Identify which cell holds the provided text, then report its [X, Y] central coordinate. 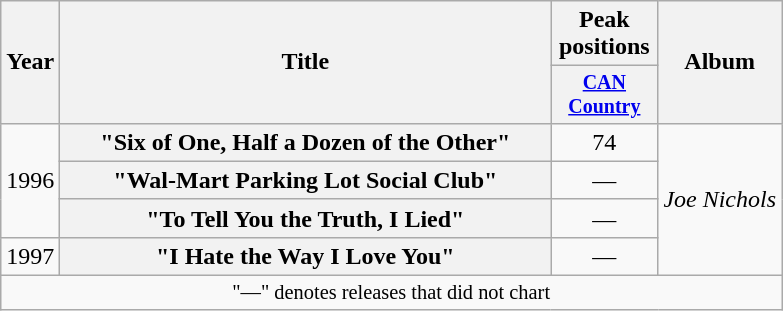
1997 [30, 256]
Album [720, 62]
"To Tell You the Truth, I Lied" [306, 218]
Peak positions [604, 34]
"Wal-Mart Parking Lot Social Club" [306, 180]
Year [30, 62]
"—" denotes releases that did not chart [392, 293]
1996 [30, 180]
CAN Country [604, 94]
"Six of One, Half a Dozen of the Other" [306, 142]
Joe Nichols [720, 199]
74 [604, 142]
"I Hate the Way I Love You" [306, 256]
Title [306, 62]
